Find where the given text appears and provide that cell's center as (X, Y) coordinate. 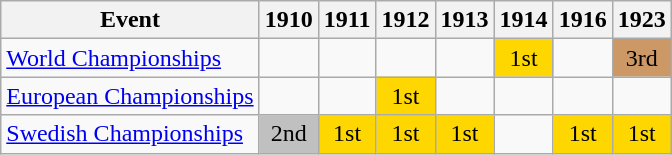
1911 (347, 20)
1914 (524, 20)
Swedish Championships (130, 134)
1912 (406, 20)
3rd (642, 58)
1913 (464, 20)
Event (130, 20)
World Championships (130, 58)
European Championships (130, 96)
2nd (288, 134)
1923 (642, 20)
1916 (582, 20)
1910 (288, 20)
